Identify which cell holds the provided text, then report its (x, y) central coordinate. 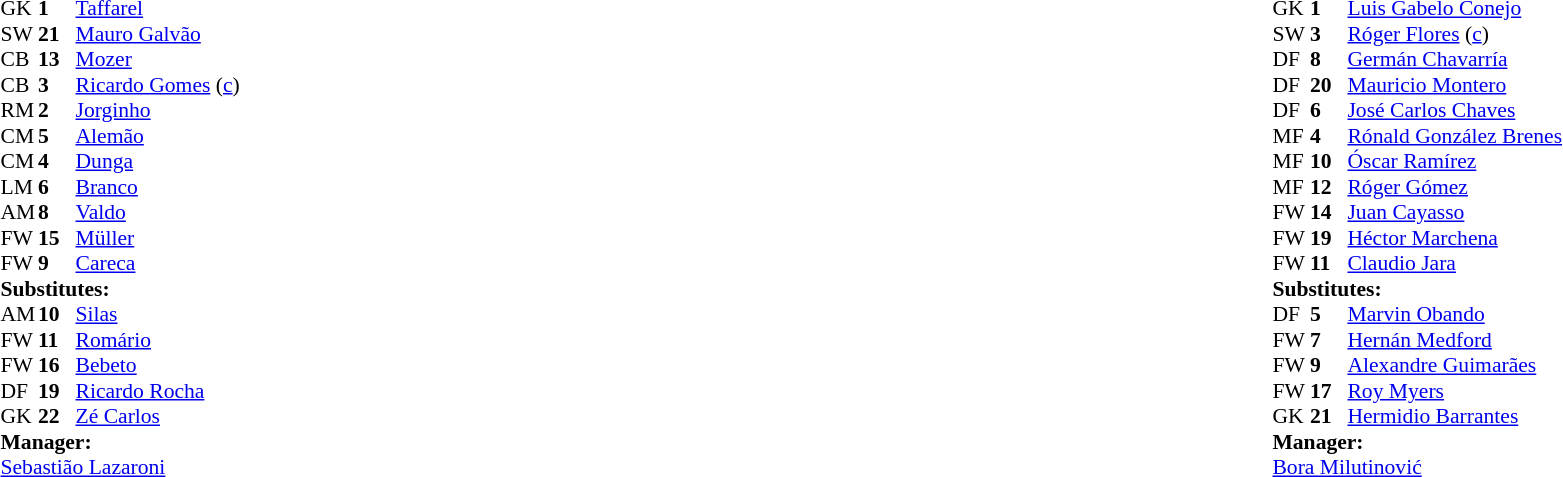
Mauro Galvão (158, 34)
Bebeto (158, 365)
Hermidio Barrantes (1454, 417)
Alemão (158, 136)
Careca (158, 263)
14 (1329, 213)
Jorginho (158, 111)
Rónald González Brenes (1454, 136)
Claudio Jara (1454, 263)
LM (19, 187)
Valdo (158, 213)
Romário (158, 340)
Róger Flores (c) (1454, 34)
Ricardo Rocha (158, 391)
Mauricio Montero (1454, 85)
Róger Gómez (1454, 187)
Héctor Marchena (1454, 238)
17 (1329, 391)
Óscar Ramírez (1454, 161)
Müller (158, 238)
Juan Cayasso (1454, 213)
16 (57, 365)
7 (1329, 340)
Zé Carlos (158, 417)
Mozer (158, 59)
Germán Chavarría (1454, 59)
15 (57, 238)
22 (57, 417)
Branco (158, 187)
Silas (158, 315)
2 (57, 111)
Alexandre Guimarães (1454, 365)
Marvin Obando (1454, 315)
RM (19, 111)
13 (57, 59)
20 (1329, 85)
Ricardo Gomes (c) (158, 85)
Roy Myers (1454, 391)
José Carlos Chaves (1454, 111)
Hernán Medford (1454, 340)
12 (1329, 187)
Dunga (158, 161)
